Locate the cell with the specified text and output its [X, Y] center coordinate. 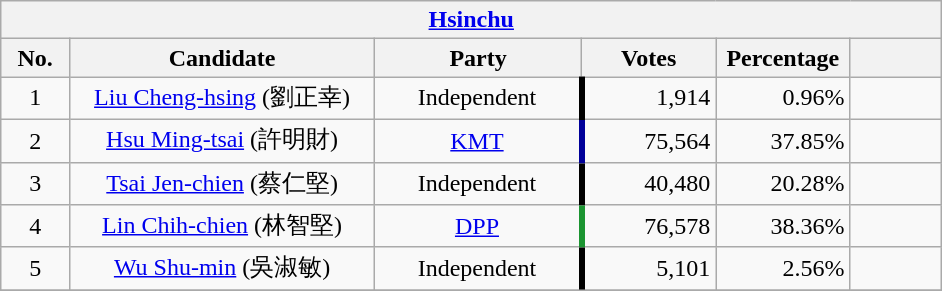
Hsu Ming-tsai (許明財) [222, 140]
4 [36, 226]
Percentage [783, 58]
Wu Shu-min (吳淑敏) [222, 268]
0.96% [783, 98]
Liu Cheng-hsing (劉正幸) [222, 98]
DPP [478, 226]
1,914 [649, 98]
37.85% [783, 140]
75,564 [649, 140]
5,101 [649, 268]
40,480 [649, 184]
Tsai Jen-chien (蔡仁堅) [222, 184]
38.36% [783, 226]
3 [36, 184]
2 [36, 140]
5 [36, 268]
KMT [478, 140]
Hsinchu [472, 20]
20.28% [783, 184]
Candidate [222, 58]
Party [478, 58]
No. [36, 58]
1 [36, 98]
Votes [649, 58]
2.56% [783, 268]
76,578 [649, 226]
Lin Chih-chien (林智堅) [222, 226]
